Output the (X, Y) coordinate of the center of the cell containing the given text.  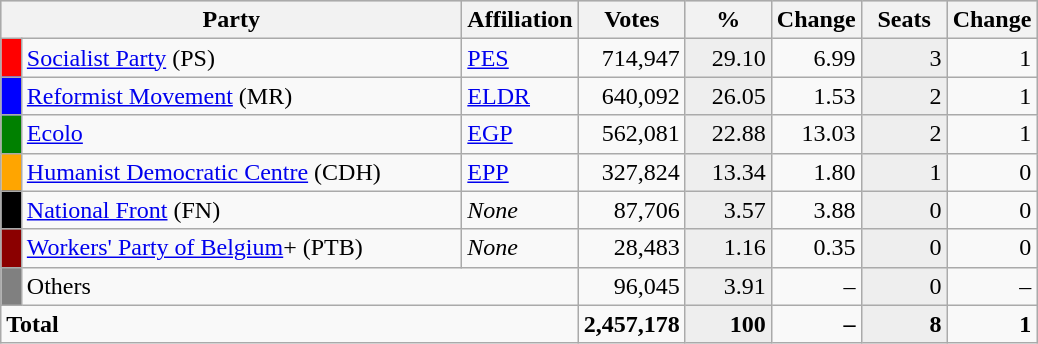
22.88 (728, 134)
3.91 (728, 286)
6.99 (816, 58)
562,081 (632, 134)
Ecolo (241, 134)
National Front (FN) (241, 210)
1.16 (728, 248)
ELDR (520, 96)
Votes (632, 20)
Humanist Democratic Centre (CDH) (241, 172)
640,092 (632, 96)
8 (904, 324)
Affiliation (520, 20)
3.88 (816, 210)
714,947 (632, 58)
Workers' Party of Belgium+ (PTB) (241, 248)
Others (300, 286)
100 (728, 324)
29.10 (728, 58)
28,483 (632, 248)
87,706 (632, 210)
% (728, 20)
Party (232, 20)
Total (290, 324)
2,457,178 (632, 324)
Socialist Party (PS) (241, 58)
3.57 (728, 210)
EPP (520, 172)
1.80 (816, 172)
26.05 (728, 96)
3 (904, 58)
13.03 (816, 134)
Reformist Movement (MR) (241, 96)
96,045 (632, 286)
1.53 (816, 96)
PES (520, 58)
327,824 (632, 172)
Seats (904, 20)
0.35 (816, 248)
13.34 (728, 172)
EGP (520, 134)
